Locate the cell with the specified text and output its [X, Y] center coordinate. 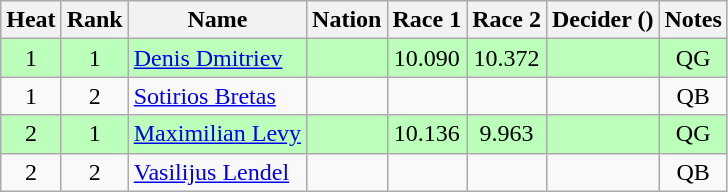
10.372 [507, 58]
Heat [31, 20]
Notes [693, 20]
Denis Dmitriev [217, 58]
9.963 [507, 134]
Race 1 [427, 20]
10.090 [427, 58]
Nation [347, 20]
Race 2 [507, 20]
10.136 [427, 134]
Decider () [602, 20]
Vasilijus Lendel [217, 172]
Maximilian Levy [217, 134]
Name [217, 20]
Rank [94, 20]
Sotirios Bretas [217, 96]
